Detect which cell encompasses the target text, then output its (x, y) center coordinate. 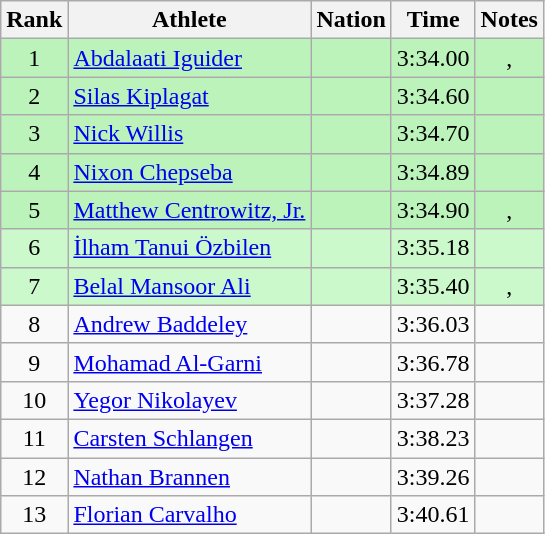
Mohamad Al-Garni (190, 362)
Nathan Brannen (190, 477)
3:34.70 (433, 134)
Time (433, 20)
3:34.00 (433, 58)
7 (34, 286)
3:35.18 (433, 248)
3:37.28 (433, 400)
Belal Mansoor Ali (190, 286)
Nixon Chepseba (190, 172)
4 (34, 172)
Nick Willis (190, 134)
3:38.23 (433, 438)
Matthew Centrowitz, Jr. (190, 210)
2 (34, 96)
3 (34, 134)
Notes (509, 20)
Abdalaati Iguider (190, 58)
11 (34, 438)
İlham Tanui Özbilen (190, 248)
Andrew Baddeley (190, 324)
Florian Carvalho (190, 515)
1 (34, 58)
3:36.78 (433, 362)
10 (34, 400)
6 (34, 248)
3:35.40 (433, 286)
Athlete (190, 20)
Yegor Nikolayev (190, 400)
Nation (351, 20)
13 (34, 515)
3:39.26 (433, 477)
Silas Kiplagat (190, 96)
Rank (34, 20)
3:36.03 (433, 324)
9 (34, 362)
3:34.89 (433, 172)
5 (34, 210)
Carsten Schlangen (190, 438)
3:40.61 (433, 515)
8 (34, 324)
3:34.90 (433, 210)
3:34.60 (433, 96)
12 (34, 477)
